Return (X, Y) of the center of cell containing provided text 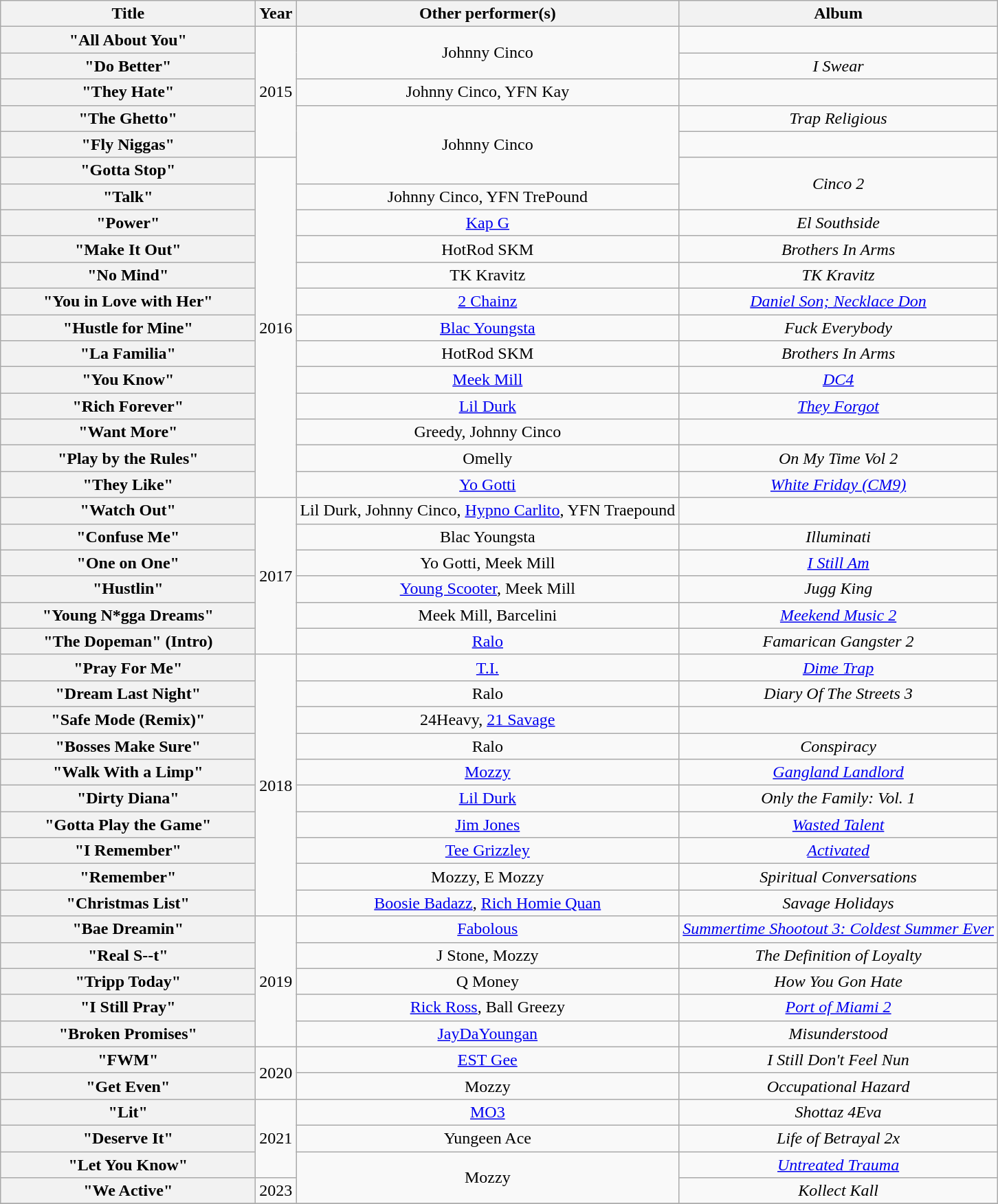
2015 (276, 92)
Q Money (488, 981)
"Broken Promises" (128, 1034)
"The Ghetto" (128, 118)
Gangland Landlord (839, 772)
"Young N*gga Dreams" (128, 615)
2017 (276, 576)
I Swear (839, 66)
"Christmas List" (128, 903)
Omelly (488, 458)
Young Scooter, Meek Mill (488, 589)
J Stone, Mozzy (488, 955)
24Heavy, 21 Savage (488, 720)
"They Like" (128, 484)
Yo Gotti, Meek Mill (488, 563)
How You Gon Hate (839, 981)
"They Hate" (128, 92)
Illuminati (839, 537)
They Forgot (839, 406)
"Want More" (128, 432)
"Bosses Make Sure" (128, 746)
Trap Religious (839, 118)
2019 (276, 981)
Jugg King (839, 589)
"I Remember" (128, 851)
Savage Holidays (839, 903)
Yo Gotti (488, 484)
Cinco 2 (839, 183)
I Still Don't Feel Nun (839, 1060)
Dime Trap (839, 667)
2020 (276, 1073)
"Dirty Diana" (128, 799)
Diary Of The Streets 3 (839, 693)
Wasted Talent (839, 825)
"No Mind" (128, 275)
"Safe Mode (Remix)" (128, 720)
Meekend Music 2 (839, 615)
"All About You" (128, 40)
Port of Miami 2 (839, 1007)
Conspiracy (839, 746)
El Southside (839, 223)
"Tripp Today" (128, 981)
Activated (839, 851)
2023 (276, 1191)
"Do Better" (128, 66)
Jim Jones (488, 825)
Shottaz 4Eva (839, 1112)
Fuck Everybody (839, 328)
Life of Betrayal 2x (839, 1138)
"We Active" (128, 1191)
"Gotta Stop" (128, 170)
"Bae Dreamin" (128, 929)
Johnny Cinco, YFN TrePound (488, 197)
"Get Even" (128, 1086)
Untreated Trauma (839, 1165)
DC4 (839, 380)
JayDaYoungan (488, 1034)
"You Know" (128, 380)
Misunderstood (839, 1034)
Yungeen Ace (488, 1138)
Other performer(s) (488, 14)
"Walk With a Limp" (128, 772)
"The Dopeman" (Intro) (128, 641)
"La Familia" (128, 354)
Kollect Kall (839, 1191)
"You in Love with Her" (128, 301)
Johnny Cinco, YFN Kay (488, 92)
Fabolous (488, 929)
"I Still Pray" (128, 1007)
Meek Mill, Barcelini (488, 615)
Kap G (488, 223)
"Power" (128, 223)
Boosie Badazz, Rich Homie Quan (488, 903)
2018 (276, 785)
"Rich Forever" (128, 406)
I Still Am (839, 563)
2 Chainz (488, 301)
"Hustle for Mine" (128, 328)
"One on One" (128, 563)
"Let You Know" (128, 1165)
"Confuse Me" (128, 537)
Lil Durk, Johnny Cinco, Hypno Carlito, YFN Traepound (488, 511)
"Hustlin" (128, 589)
Only the Family: Vol. 1 (839, 799)
Greedy, Johnny Cinco (488, 432)
Summertime Shootout 3: Coldest Summer Ever (839, 929)
EST Gee (488, 1060)
"Pray For Me" (128, 667)
Occupational Hazard (839, 1086)
"Dream Last Night" (128, 693)
2021 (276, 1138)
"Lit" (128, 1112)
Mozzy, E Mozzy (488, 877)
Album (839, 14)
"Deserve It" (128, 1138)
"FWM" (128, 1060)
"Remember" (128, 877)
On My Time Vol 2 (839, 458)
Famarican Gangster 2 (839, 641)
Rick Ross, Ball Greezy (488, 1007)
White Friday (CM9) (839, 484)
Meek Mill (488, 380)
"Make It Out" (128, 249)
"Watch Out" (128, 511)
MO3 (488, 1112)
The Definition of Loyalty (839, 955)
Spiritual Conversations (839, 877)
Title (128, 14)
"Fly Niggas" (128, 144)
2016 (276, 327)
Tee Grizzley (488, 851)
"Gotta Play the Game" (128, 825)
"Talk" (128, 197)
T.I. (488, 667)
"Real S--t" (128, 955)
Daniel Son; Necklace Don (839, 301)
Year (276, 14)
"Play by the Rules" (128, 458)
